Capture the cell that displays the provided text and extract its [x, y] central coordinate. 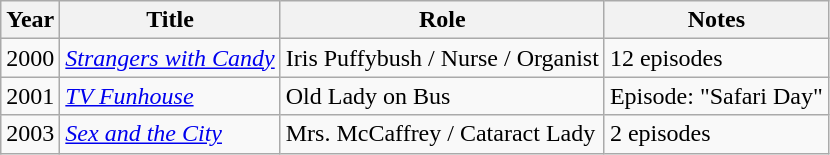
Old Lady on Bus [442, 96]
2001 [30, 96]
2 episodes [716, 134]
Mrs. McCaffrey / Cataract Lady [442, 134]
Iris Puffybush / Nurse / Organist [442, 58]
Strangers with Candy [170, 58]
12 episodes [716, 58]
Notes [716, 20]
Year [30, 20]
Role [442, 20]
2003 [30, 134]
TV Funhouse [170, 96]
2000 [30, 58]
Title [170, 20]
Episode: "Safari Day" [716, 96]
Sex and the City [170, 134]
